Capture the cell that displays the provided text and extract its (x, y) central coordinate. 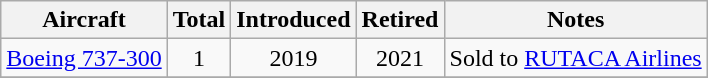
1 (199, 58)
Aircraft (84, 20)
Notes (576, 20)
Total (199, 20)
Boeing 737-300 (84, 58)
Sold to RUTACA Airlines (576, 58)
Retired (400, 20)
2019 (294, 58)
2021 (400, 58)
Introduced (294, 20)
